Identify which cell holds the provided text, then report its (X, Y) central coordinate. 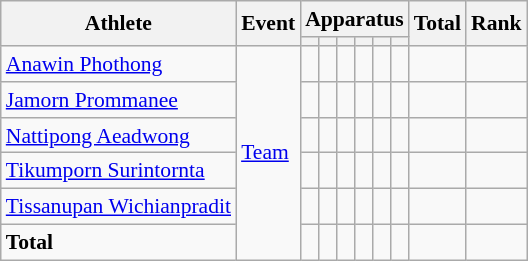
Team (268, 153)
Event (268, 24)
Apparatus (354, 19)
Rank (496, 24)
Athlete (118, 24)
Nattipong Aeadwong (118, 136)
Jamorn Prommanee (118, 100)
Tissanupan Wichianpradit (118, 207)
Anawin Phothong (118, 64)
Tikumporn Surintornta (118, 171)
